Find where the given text appears and provide that cell's center as (x, y) coordinate. 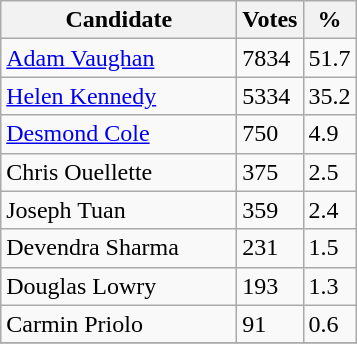
231 (270, 248)
0.6 (330, 324)
Desmond Cole (119, 134)
375 (270, 172)
359 (270, 210)
Chris Ouellette (119, 172)
51.7 (330, 58)
Candidate (119, 20)
2.4 (330, 210)
91 (270, 324)
1.3 (330, 286)
5334 (270, 96)
35.2 (330, 96)
Carmin Priolo (119, 324)
2.5 (330, 172)
Joseph Tuan (119, 210)
7834 (270, 58)
Douglas Lowry (119, 286)
193 (270, 286)
Devendra Sharma (119, 248)
Adam Vaughan (119, 58)
1.5 (330, 248)
Votes (270, 20)
% (330, 20)
Helen Kennedy (119, 96)
750 (270, 134)
4.9 (330, 134)
